Find where the given text appears and provide that cell's center as [x, y] coordinate. 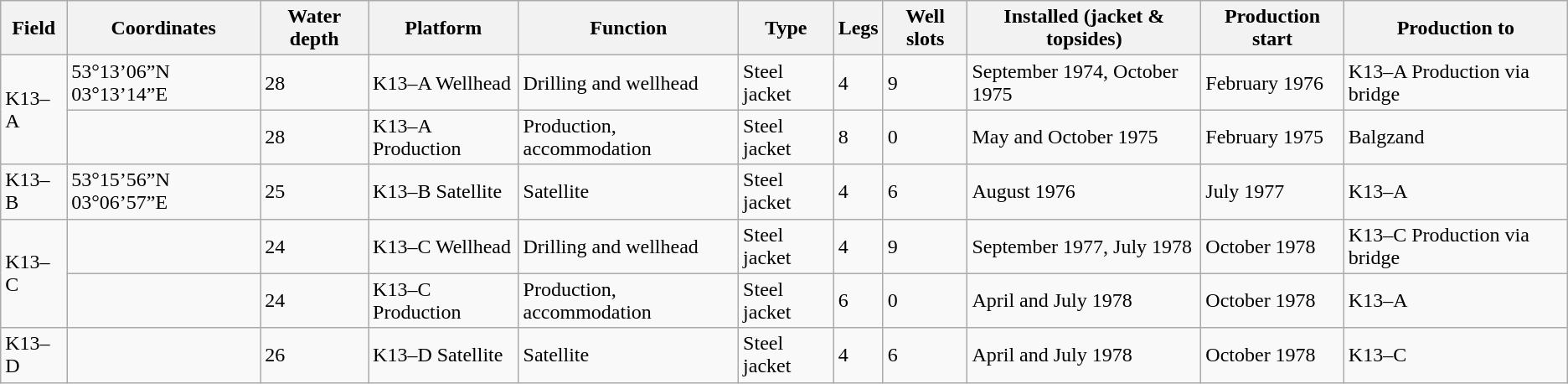
Function [628, 29]
K13–D Satellite [444, 355]
K13–A Wellhead [444, 82]
Legs [858, 29]
September 1974, October 1975 [1084, 82]
Water depth [315, 29]
53°13’06”N 03°13’14”E [164, 82]
Coordinates [164, 29]
Production to [1456, 29]
Well slots [925, 29]
8 [858, 138]
Field [34, 29]
Installed (jacket & topsides) [1084, 29]
Production start [1272, 29]
K13–D [34, 355]
August 1976 [1084, 191]
K13–C Production via bridge [1456, 246]
K13–A Production [444, 138]
53°15’56”N 03°06’57”E [164, 191]
February 1976 [1272, 82]
Balgzand [1456, 138]
K13–B [34, 191]
Type [787, 29]
Platform [444, 29]
26 [315, 355]
May and October 1975 [1084, 138]
K13–A Production via bridge [1456, 82]
K13–B Satellite [444, 191]
25 [315, 191]
September 1977, July 1978 [1084, 246]
July 1977 [1272, 191]
K13–C Production [444, 300]
K13–C Wellhead [444, 246]
February 1975 [1272, 138]
